Scan for the cell matching the given text and deliver its (x, y) coordinate at center. 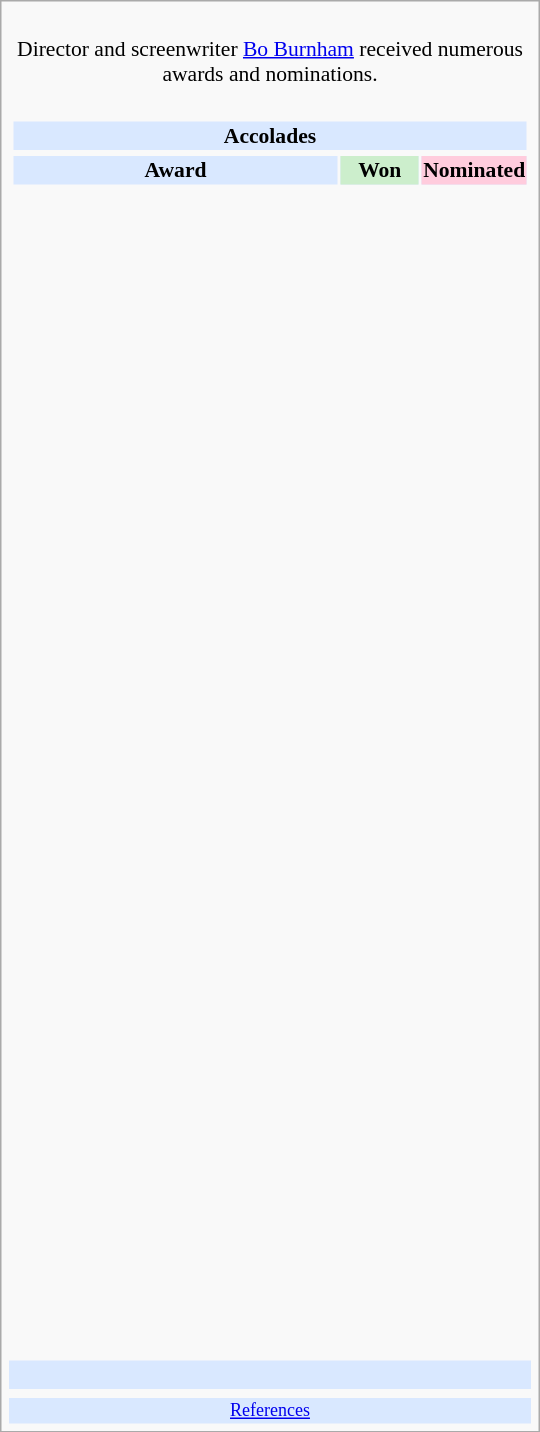
Accolades (270, 135)
Nominated (474, 170)
Director and screenwriter Bo Burnham received numerous awards and nominations. (270, 49)
Award (175, 170)
References (270, 1411)
Won (380, 170)
Accolades Award Won Nominated (270, 724)
